Provide the (X, Y) coordinate of the cell's center where the given text is located.  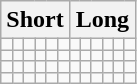
Short (35, 20)
Long (102, 20)
